For the text-containing cell, return its midpoint in (x, y) coordinate format. 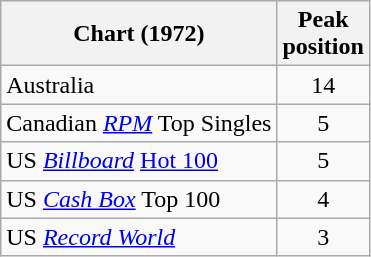
US Billboard Hot 100 (139, 161)
Australia (139, 85)
Chart (1972) (139, 34)
Canadian RPM Top Singles (139, 123)
14 (323, 85)
3 (323, 237)
US Cash Box Top 100 (139, 199)
4 (323, 199)
US Record World (139, 237)
Peakposition (323, 34)
